Capture the cell that displays the provided text and extract its [X, Y] central coordinate. 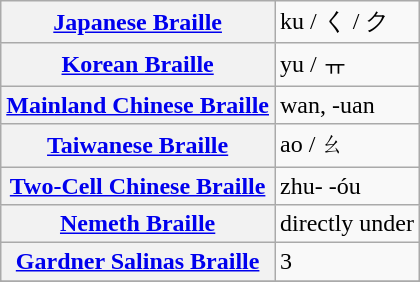
Two-Cell Chinese Braille [138, 185]
yu / ㅠ [346, 64]
wan, -uan [346, 105]
Taiwanese Braille [138, 146]
Mainland Chinese Braille [138, 105]
directly under [346, 224]
Nemeth Braille [138, 224]
ku / く / ク [346, 22]
3 [346, 262]
Gardner Salinas Braille [138, 262]
zhu- -óu [346, 185]
ao / ㄠ [346, 146]
Japanese Braille [138, 22]
Korean Braille [138, 64]
